Detect which cell encompasses the target text, then output its (x, y) center coordinate. 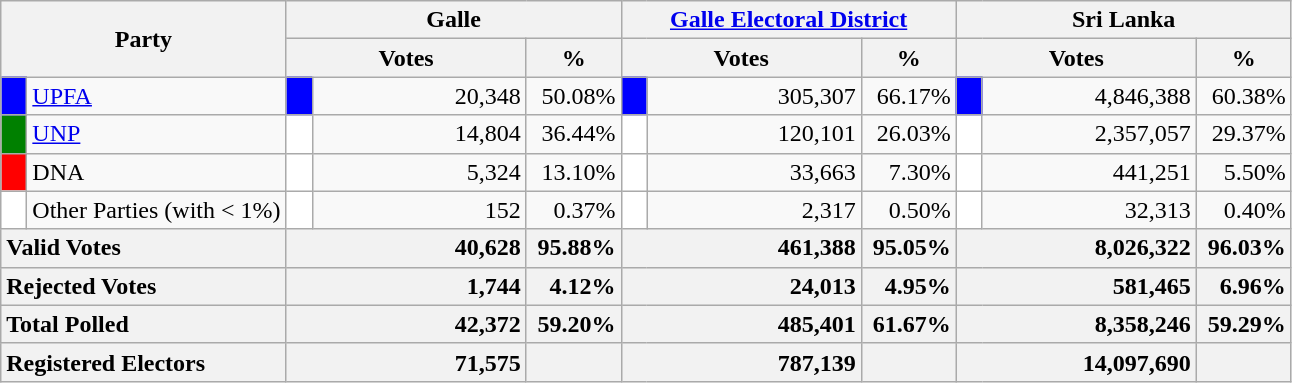
13.10% (574, 172)
Galle Electoral District (788, 20)
Galle (454, 20)
61.67% (908, 324)
581,465 (1076, 286)
Registered Electors (144, 362)
50.08% (574, 96)
2,357,057 (1089, 134)
Other Parties (with < 1%) (156, 210)
DNA (156, 172)
Valid Votes (144, 248)
95.88% (574, 248)
20,348 (419, 96)
42,372 (406, 324)
96.03% (1244, 248)
UNP (156, 134)
Party (144, 39)
2,317 (754, 210)
4,846,388 (1089, 96)
59.29% (1244, 324)
32,313 (1089, 210)
14,097,690 (1076, 362)
787,139 (741, 362)
Sri Lanka (1124, 20)
24,013 (741, 286)
8,358,246 (1076, 324)
71,575 (406, 362)
4.95% (908, 286)
120,101 (754, 134)
UPFA (156, 96)
6.96% (1244, 286)
26.03% (908, 134)
60.38% (1244, 96)
461,388 (741, 248)
Total Polled (144, 324)
66.17% (908, 96)
Rejected Votes (144, 286)
485,401 (741, 324)
59.20% (574, 324)
0.40% (1244, 210)
36.44% (574, 134)
33,663 (754, 172)
14,804 (419, 134)
7.30% (908, 172)
152 (419, 210)
0.37% (574, 210)
5.50% (1244, 172)
4.12% (574, 286)
40,628 (406, 248)
95.05% (908, 248)
305,307 (754, 96)
5,324 (419, 172)
0.50% (908, 210)
441,251 (1089, 172)
8,026,322 (1076, 248)
29.37% (1244, 134)
1,744 (406, 286)
